Capture the cell that displays the provided text and extract its (x, y) central coordinate. 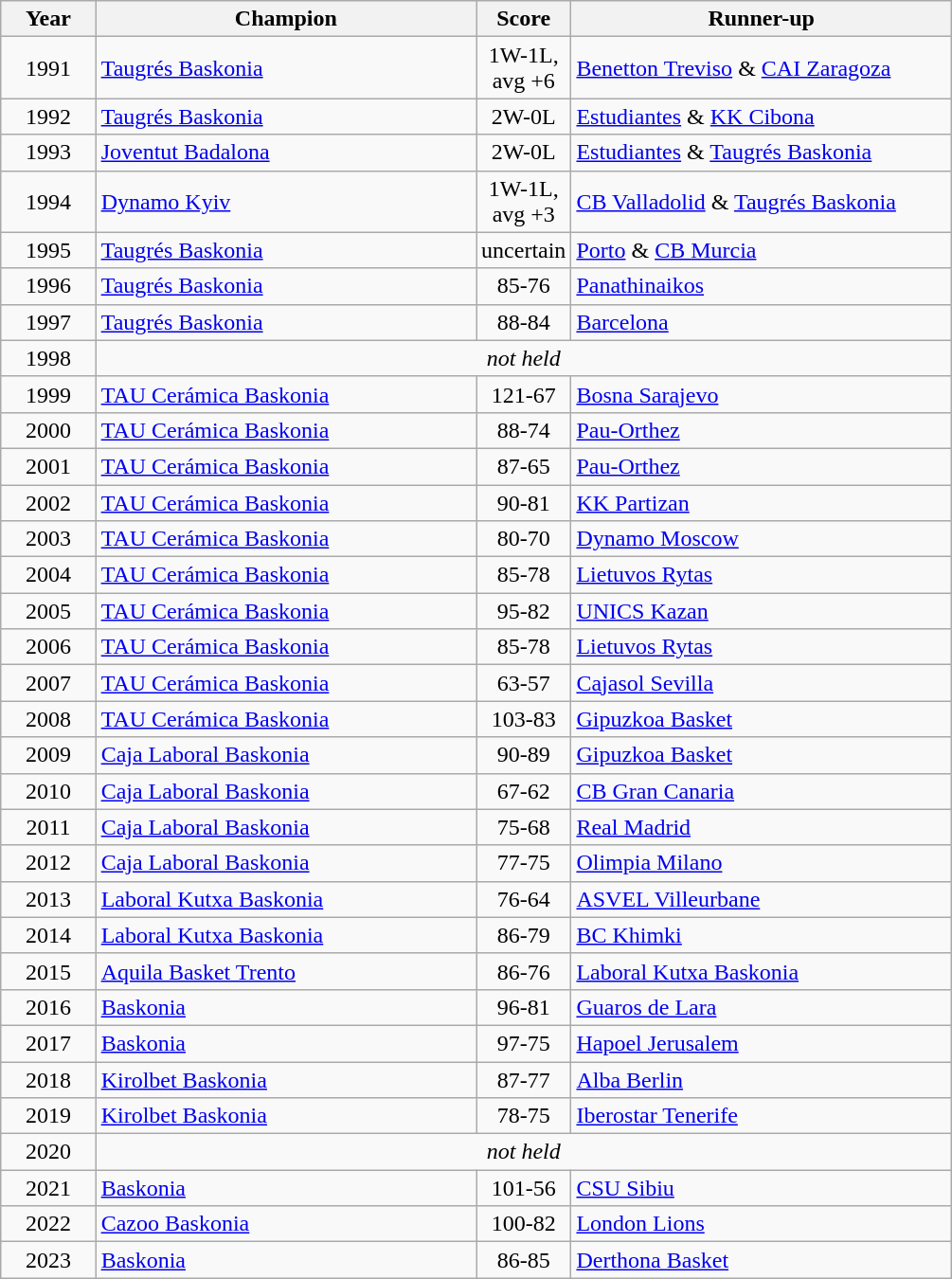
Guaros de Lara (762, 1007)
2003 (48, 539)
2023 (48, 1260)
Score (524, 19)
80-70 (524, 539)
Real Madrid (762, 827)
67-62 (524, 791)
2015 (48, 971)
CB Valladolid & Taugrés Baskonia (762, 201)
Alba Berlin (762, 1079)
75-68 (524, 827)
87-77 (524, 1079)
Joventut Badalona (286, 153)
85-76 (524, 286)
2002 (48, 503)
1992 (48, 117)
2007 (48, 683)
1993 (48, 153)
Benetton Treviso & CAI Zaragoza (762, 68)
CSU Sibiu (762, 1188)
86-76 (524, 971)
101-56 (524, 1188)
Panathinaikos (762, 286)
Estudiantes & Taugrés Baskonia (762, 153)
2017 (48, 1043)
Barcelona (762, 322)
Dynamo Kyiv (286, 201)
88-74 (524, 430)
100-82 (524, 1224)
1999 (48, 394)
76-64 (524, 899)
121-67 (524, 394)
1W-1L,avg +6 (524, 68)
London Lions (762, 1224)
103-83 (524, 719)
2009 (48, 755)
2016 (48, 1007)
2014 (48, 935)
Dynamo Moscow (762, 539)
Bosna Sarajevo (762, 394)
2012 (48, 863)
2000 (48, 430)
2018 (48, 1079)
2022 (48, 1224)
Olimpia Milano (762, 863)
2005 (48, 611)
Iberostar Tenerife (762, 1116)
97-75 (524, 1043)
90-81 (524, 503)
90-89 (524, 755)
Year (48, 19)
BC Khimki (762, 935)
CB Gran Canaria (762, 791)
uncertain (524, 250)
2019 (48, 1116)
Derthona Basket (762, 1260)
1995 (48, 250)
Hapoel Jerusalem (762, 1043)
95-82 (524, 611)
2001 (48, 466)
2004 (48, 575)
2013 (48, 899)
1991 (48, 68)
2006 (48, 647)
1994 (48, 201)
2011 (48, 827)
1997 (48, 322)
Estudiantes & KK Cibona (762, 117)
Porto & CB Murcia (762, 250)
Cazoo Baskonia (286, 1224)
1996 (48, 286)
Champion (286, 19)
87-65 (524, 466)
78-75 (524, 1116)
Cajasol Sevilla (762, 683)
ASVEL Villeurbane (762, 899)
2008 (48, 719)
1W-1L,avg +3 (524, 201)
Aquila Basket Trento (286, 971)
2020 (48, 1152)
88-84 (524, 322)
KK Partizan (762, 503)
63-57 (524, 683)
96-81 (524, 1007)
2021 (48, 1188)
86-85 (524, 1260)
UNICS Kazan (762, 611)
Runner-up (762, 19)
1998 (48, 358)
86-79 (524, 935)
77-75 (524, 863)
2010 (48, 791)
